Provide the (x, y) coordinate of the cell's center where the given text is located.  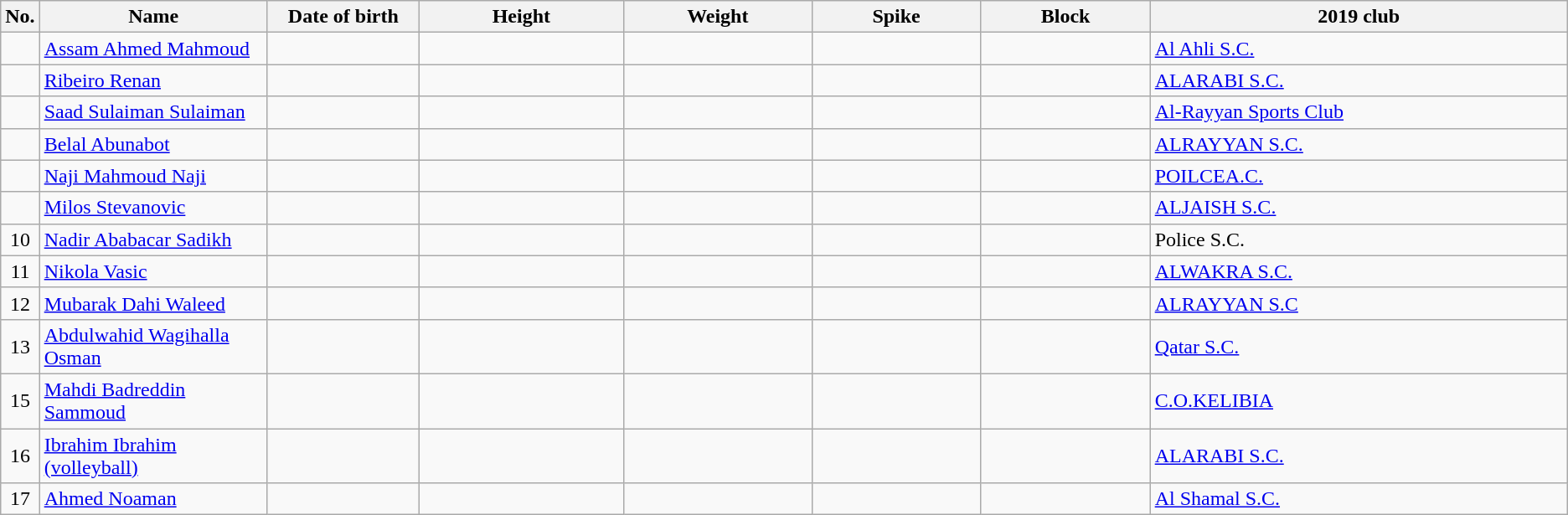
Abdulwahid Wagihalla Osman (153, 347)
ALWAKRA S.C. (1359, 271)
No. (20, 17)
Height (521, 17)
11 (20, 271)
16 (20, 456)
Al Ahli S.C. (1359, 49)
Mubarak Dahi Waleed (153, 303)
Police S.C. (1359, 239)
Milos Stevanovic (153, 208)
ALJAISH S.C. (1359, 208)
13 (20, 347)
Nikola Vasic (153, 271)
2019 club (1359, 17)
Belal Abunabot (153, 144)
Nadir Ababacar Sadikh (153, 239)
Spike (896, 17)
17 (20, 499)
Date of birth (343, 17)
C.O.KELIBIA (1359, 400)
Mahdi Badreddin Sammoud (153, 400)
Naji Mahmoud Naji (153, 176)
Ahmed Noaman (153, 499)
ALRAYYAN S.C (1359, 303)
Assam Ahmed Mahmoud (153, 49)
Ibrahim Ibrahim (volleyball) (153, 456)
Al-Rayyan Sports Club (1359, 112)
12 (20, 303)
Ribeiro Renan (153, 80)
Al Shamal S.C. (1359, 499)
Weight (717, 17)
10 (20, 239)
ALRAYYAN S.C. (1359, 144)
POILCEA.C. (1359, 176)
Block (1065, 17)
Name (153, 17)
Qatar S.C. (1359, 347)
Saad Sulaiman Sulaiman (153, 112)
15 (20, 400)
